Extract the [x, y] coordinate from the center of the cell holding the provided text.  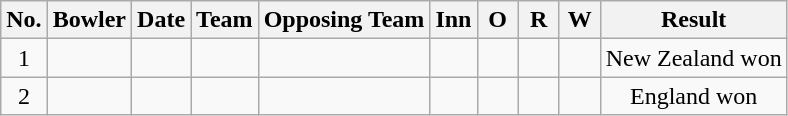
1 [24, 58]
Opposing Team [344, 20]
Team [225, 20]
Result [694, 20]
W [580, 20]
No. [24, 20]
O [498, 20]
England won [694, 96]
New Zealand won [694, 58]
Inn [454, 20]
Date [162, 20]
Bowler [89, 20]
2 [24, 96]
R [538, 20]
